Search for the cell housing the specified text and yield its (X, Y) center coordinate. 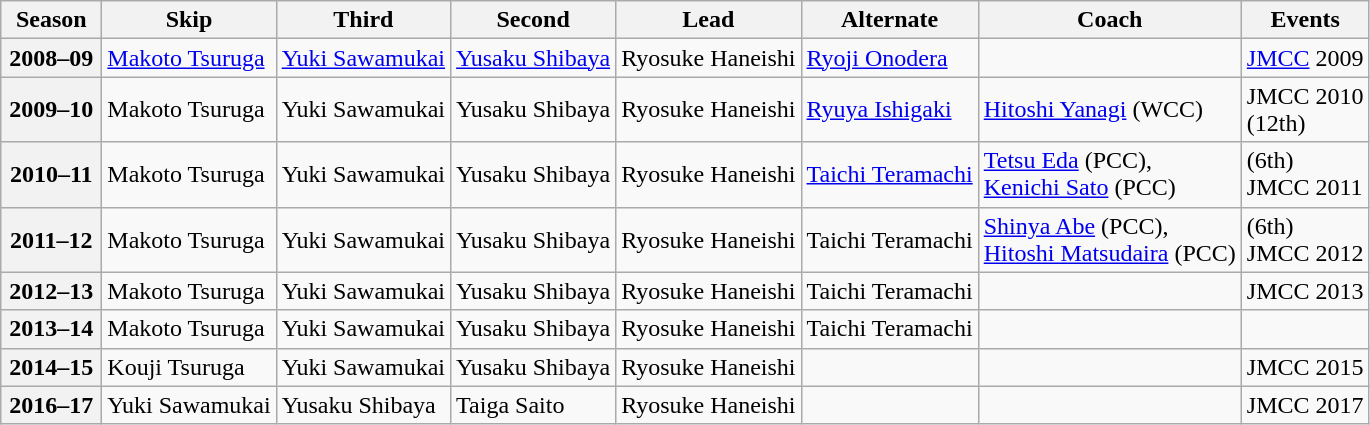
Alternate (890, 20)
2013–14 (52, 329)
Kouji Tsuruga (189, 367)
JMCC 2010 (12th) (1305, 110)
Taiga Saito (534, 405)
Second (534, 20)
Coach (1110, 20)
Ryoji Onodera (890, 58)
2009–10 (52, 110)
JMCC 2013 (1305, 291)
Shinya Abe (PCC),Hitoshi Matsudaira (PCC) (1110, 240)
JMCC 2015 (1305, 367)
(6th)JMCC 2012 (1305, 240)
2012–13 (52, 291)
Season (52, 20)
JMCC 2017 (1305, 405)
Skip (189, 20)
(6th)JMCC 2011 (1305, 174)
2016–17 (52, 405)
Third (363, 20)
2010–11 (52, 174)
Lead (708, 20)
Hitoshi Yanagi (WCC) (1110, 110)
Events (1305, 20)
JMCC 2009 (1305, 58)
2014–15 (52, 367)
Ryuya Ishigaki (890, 110)
Tetsu Eda (PCC),Kenichi Sato (PCC) (1110, 174)
2008–09 (52, 58)
2011–12 (52, 240)
